Find where the given text appears and provide that cell's center as [x, y] coordinate. 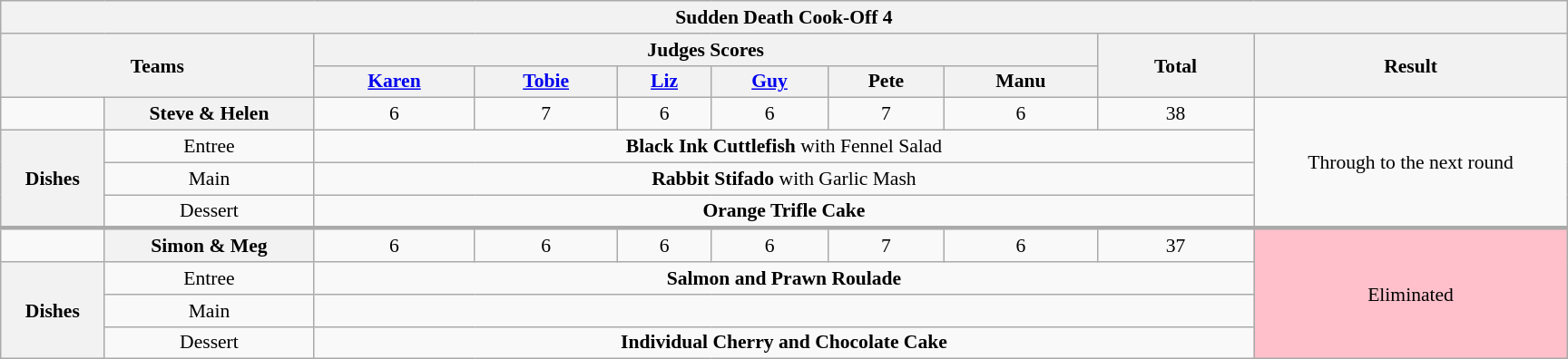
37 [1176, 245]
Karen [394, 82]
Liz [664, 82]
Through to the next round [1410, 163]
Simon & Meg [209, 245]
Orange Trifle Cake [784, 210]
38 [1176, 114]
Result [1410, 65]
Teams [158, 65]
Salmon and Prawn Roulade [784, 278]
Guy [769, 82]
Tobie [546, 82]
Individual Cherry and Chocolate Cake [784, 343]
Steve & Helen [209, 114]
Sudden Death Cook-Off 4 [784, 17]
Manu [1022, 82]
Judges Scores [706, 49]
Pete [886, 82]
Rabbit Stifado with Garlic Mash [784, 179]
Black Ink Cuttlefish with Fennel Salad [784, 146]
Total [1176, 65]
Eliminated [1410, 294]
